Search for the cell housing the specified text and yield its (x, y) center coordinate. 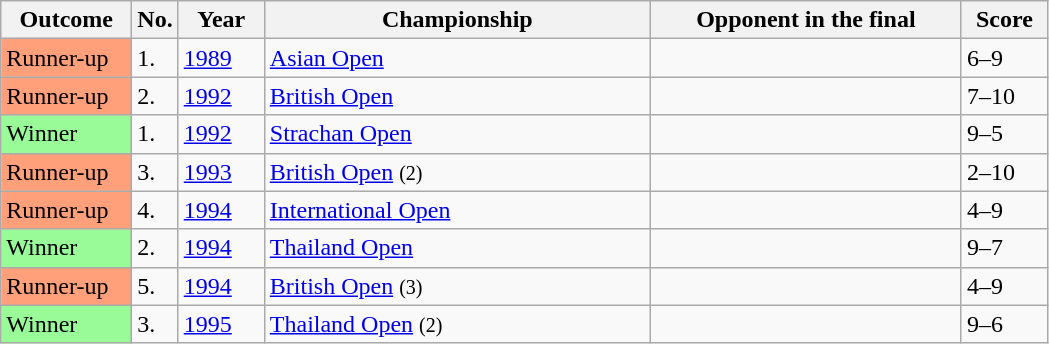
British Open (2) (457, 172)
9–5 (1004, 134)
9–6 (1004, 324)
Year (221, 20)
Thailand Open (457, 248)
6–9 (1004, 58)
Asian Open (457, 58)
Opponent in the final (806, 20)
1995 (221, 324)
5. (155, 286)
British Open (457, 96)
Thailand Open (2) (457, 324)
Strachan Open (457, 134)
9–7 (1004, 248)
1989 (221, 58)
2–10 (1004, 172)
4. (155, 210)
British Open (3) (457, 286)
1993 (221, 172)
Outcome (66, 20)
International Open (457, 210)
No. (155, 20)
7–10 (1004, 96)
Score (1004, 20)
Championship (457, 20)
